Capture the cell that displays the provided text and extract its [x, y] central coordinate. 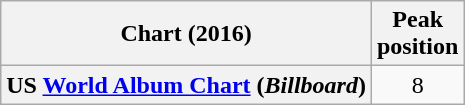
Peakposition [417, 34]
Chart (2016) [186, 34]
US World Album Chart (Billboard) [186, 85]
8 [417, 85]
